Provide the [X, Y] coordinate of the cell's center where the given text is located.  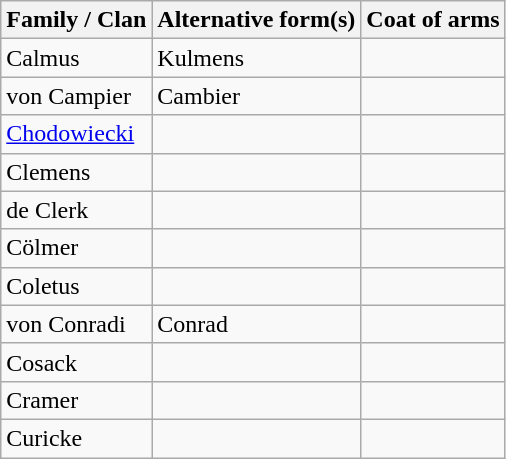
Cramer [76, 400]
Cölmer [76, 248]
von Campier [76, 96]
Family / Clan [76, 20]
Coat of arms [433, 20]
Conrad [256, 324]
Kulmens [256, 58]
Coletus [76, 286]
von Conradi [76, 324]
Clemens [76, 172]
Calmus [76, 58]
Chodowiecki [76, 134]
Cambier [256, 96]
Curicke [76, 438]
de Clerk [76, 210]
Cosack [76, 362]
Alternative form(s) [256, 20]
